Scan for the cell matching the given text and deliver its [x, y] coordinate at center. 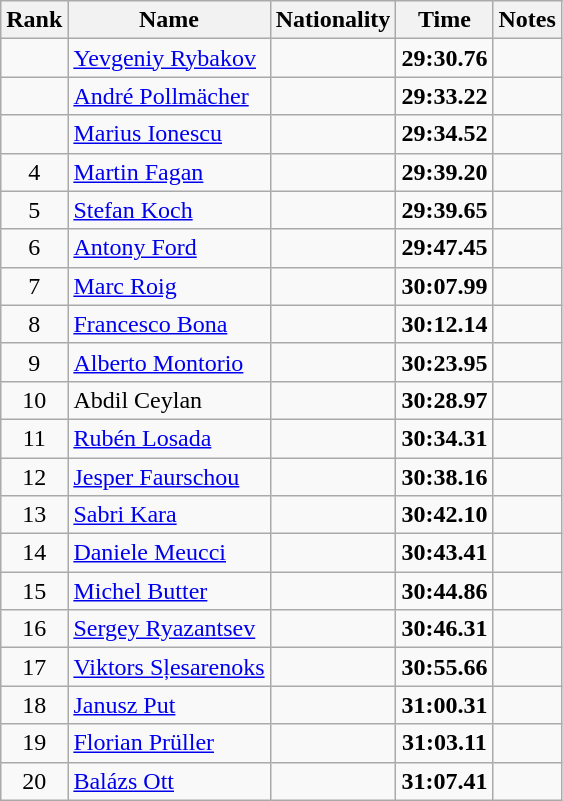
Yevgeniy Rybakov [169, 58]
30:55.66 [444, 667]
30:23.95 [444, 362]
4 [34, 172]
Viktors Sļesarenoks [169, 667]
Michel Butter [169, 591]
Marc Roig [169, 286]
30:28.97 [444, 400]
29:34.52 [444, 134]
29:33.22 [444, 96]
29:47.45 [444, 248]
Balázs Ott [169, 781]
30:07.99 [444, 286]
14 [34, 553]
Rubén Losada [169, 438]
19 [34, 743]
11 [34, 438]
Marius Ionescu [169, 134]
13 [34, 515]
Abdil Ceylan [169, 400]
Daniele Meucci [169, 553]
Nationality [333, 20]
29:30.76 [444, 58]
André Pollmächer [169, 96]
Name [169, 20]
29:39.65 [444, 210]
12 [34, 477]
16 [34, 629]
30:12.14 [444, 324]
7 [34, 286]
Rank [34, 20]
Martin Fagan [169, 172]
6 [34, 248]
31:03.11 [444, 743]
5 [34, 210]
Notes [527, 20]
Antony Ford [169, 248]
Jesper Faurschou [169, 477]
Sabri Kara [169, 515]
10 [34, 400]
Time [444, 20]
17 [34, 667]
15 [34, 591]
31:07.41 [444, 781]
Alberto Montorio [169, 362]
30:44.86 [444, 591]
30:43.41 [444, 553]
30:46.31 [444, 629]
Janusz Put [169, 705]
20 [34, 781]
31:00.31 [444, 705]
Stefan Koch [169, 210]
30:38.16 [444, 477]
8 [34, 324]
30:42.10 [444, 515]
29:39.20 [444, 172]
Francesco Bona [169, 324]
30:34.31 [444, 438]
Sergey Ryazantsev [169, 629]
9 [34, 362]
18 [34, 705]
Florian Prüller [169, 743]
